Provide the (X, Y) coordinate of the cell's center where the given text is located.  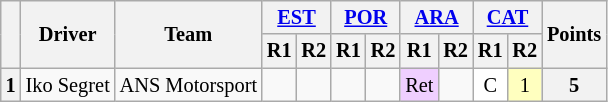
CAT (508, 17)
Driver (68, 34)
EST (296, 17)
Team (188, 34)
C (490, 85)
Ret (419, 85)
ARA (436, 17)
ANS Motorsport (188, 85)
5 (574, 85)
POR (366, 17)
Iko Segret (68, 85)
Points (574, 34)
